Locate the cell with the specified text and output its [X, Y] center coordinate. 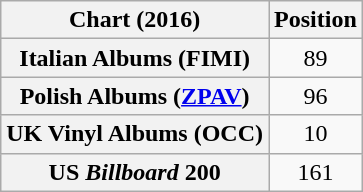
US Billboard 200 [135, 172]
96 [316, 96]
Polish Albums (ZPAV) [135, 96]
10 [316, 134]
Position [316, 20]
Chart (2016) [135, 20]
161 [316, 172]
UK Vinyl Albums (OCC) [135, 134]
89 [316, 58]
Italian Albums (FIMI) [135, 58]
